From the cell containing the given text, extract its center point as (X, Y) coordinate. 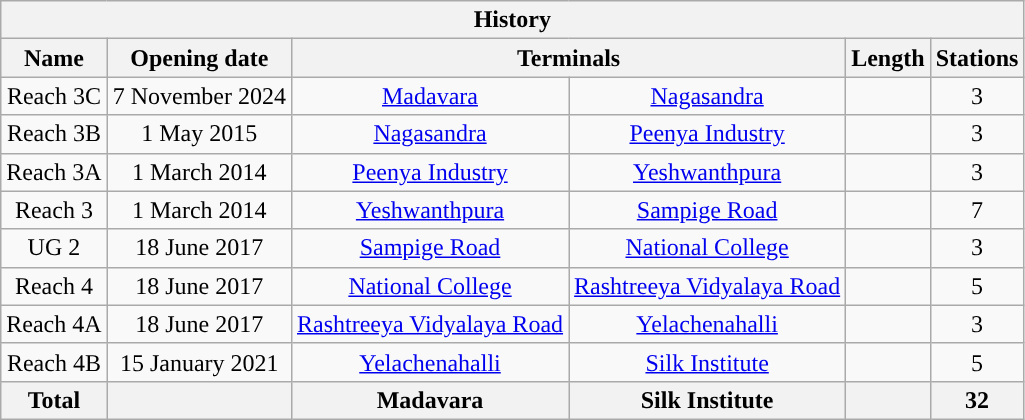
Reach 3A (54, 172)
Reach 4B (54, 362)
Reach 4 (54, 286)
Reach 3B (54, 134)
7 (977, 210)
Name (54, 58)
1 May 2015 (199, 134)
15 January 2021 (199, 362)
Length (888, 58)
Reach 3C (54, 96)
Reach 3 (54, 210)
Reach 4A (54, 324)
Opening date (199, 58)
History (512, 20)
UG 2 (54, 248)
32 (977, 400)
7 November 2024 (199, 96)
Terminals (568, 58)
Stations (977, 58)
Total (54, 400)
